From the cell containing the given text, extract its center point as [X, Y] coordinate. 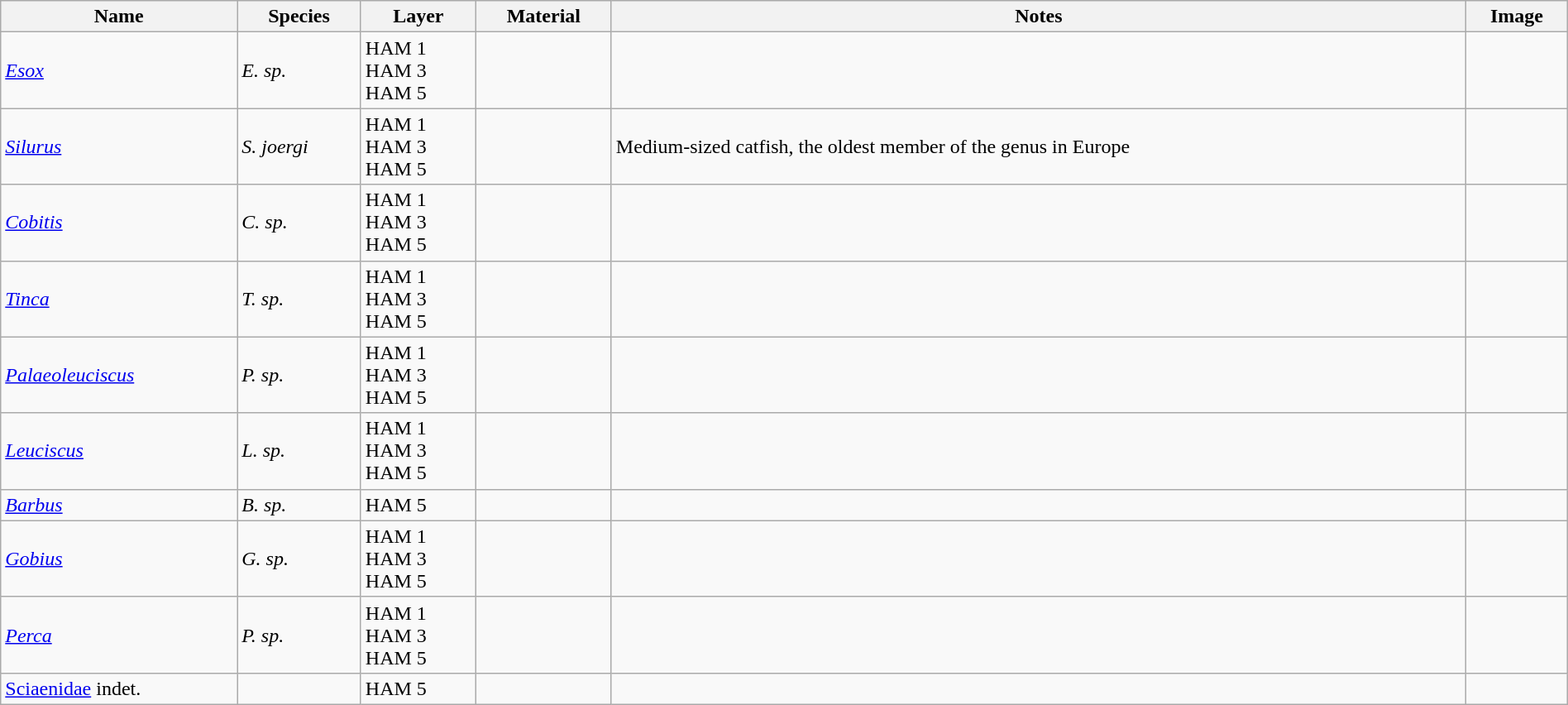
Barbus [119, 505]
T. sp. [299, 299]
Material [543, 17]
Notes [1039, 17]
Sciaenidae indet. [119, 688]
Perca [119, 635]
Medium-sized catfish, the oldest member of the genus in Europe [1039, 146]
Leuciscus [119, 451]
Name [119, 17]
S. joergi [299, 146]
Tinca [119, 299]
Gobius [119, 559]
G. sp. [299, 559]
Cobitis [119, 223]
C. sp. [299, 223]
Image [1517, 17]
L. sp. [299, 451]
Silurus [119, 146]
E. sp. [299, 70]
Layer [418, 17]
B. sp. [299, 505]
Esox [119, 70]
Species [299, 17]
Palaeoleuciscus [119, 375]
